For the text-containing cell, return its midpoint in [x, y] coordinate format. 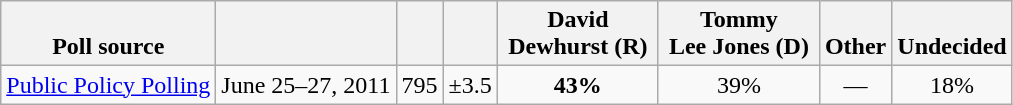
18% [952, 85]
— [855, 85]
43% [578, 85]
±3.5 [470, 85]
Other [855, 34]
Poll source [108, 34]
795 [420, 85]
39% [738, 85]
Public Policy Polling [108, 85]
June 25–27, 2011 [306, 85]
Undecided [952, 34]
DavidDewhurst (R) [578, 34]
TommyLee Jones (D) [738, 34]
